Identify which cell holds the provided text, then report its (X, Y) central coordinate. 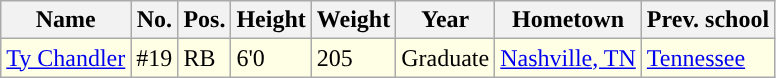
205 (353, 58)
Prev. school (708, 20)
Graduate (446, 58)
Name (66, 20)
RB (204, 58)
No. (154, 20)
Nashville, TN (568, 58)
Year (446, 20)
Hometown (568, 20)
Pos. (204, 20)
Height (271, 20)
Weight (353, 20)
#19 (154, 58)
Ty Chandler (66, 58)
6'0 (271, 58)
Tennessee (708, 58)
